Find where the given text appears and provide that cell's center as (x, y) coordinate. 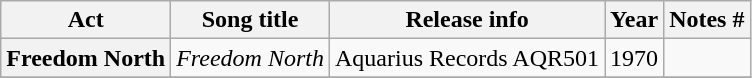
Song title (250, 20)
1970 (634, 58)
Aquarius Records AQR501 (468, 58)
Year (634, 20)
Notes # (707, 20)
Release info (468, 20)
Act (86, 20)
